Search for the cell housing the specified text and yield its [X, Y] center coordinate. 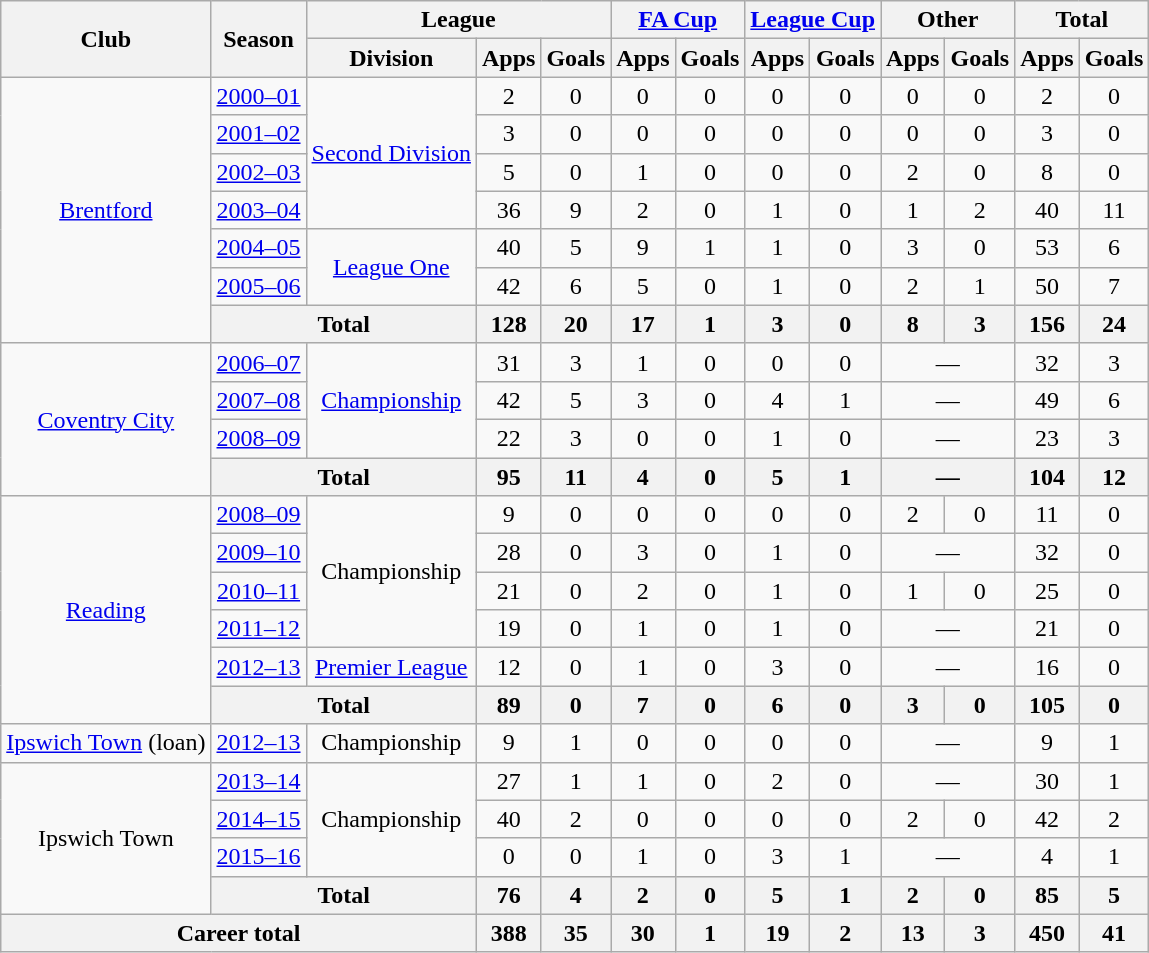
2000–01 [258, 96]
22 [508, 438]
2004–05 [258, 248]
450 [1047, 933]
28 [508, 553]
17 [643, 324]
2001–02 [258, 134]
31 [508, 362]
2011–12 [258, 629]
Club [106, 39]
105 [1047, 705]
25 [1047, 591]
Ipswich Town [106, 838]
41 [1114, 933]
50 [1047, 286]
2010–11 [258, 591]
104 [1047, 477]
85 [1047, 895]
23 [1047, 438]
76 [508, 895]
24 [1114, 324]
16 [1047, 667]
49 [1047, 400]
Ipswich Town (loan) [106, 743]
2005–06 [258, 286]
35 [576, 933]
Coventry City [106, 419]
2006–07 [258, 362]
League [458, 20]
89 [508, 705]
FA Cup [678, 20]
156 [1047, 324]
League One [391, 267]
53 [1047, 248]
13 [913, 933]
Premier League [391, 667]
95 [508, 477]
27 [508, 781]
20 [576, 324]
Second Division [391, 153]
Reading [106, 610]
Season [258, 39]
Division [391, 58]
2013–14 [258, 781]
2007–08 [258, 400]
388 [508, 933]
36 [508, 210]
2003–04 [258, 210]
128 [508, 324]
Brentford [106, 210]
Other [948, 20]
2009–10 [258, 553]
2014–15 [258, 819]
2002–03 [258, 172]
Career total [239, 933]
2015–16 [258, 857]
League Cup [813, 20]
